Extract the [x, y] coordinate from the center of the cell holding the provided text.  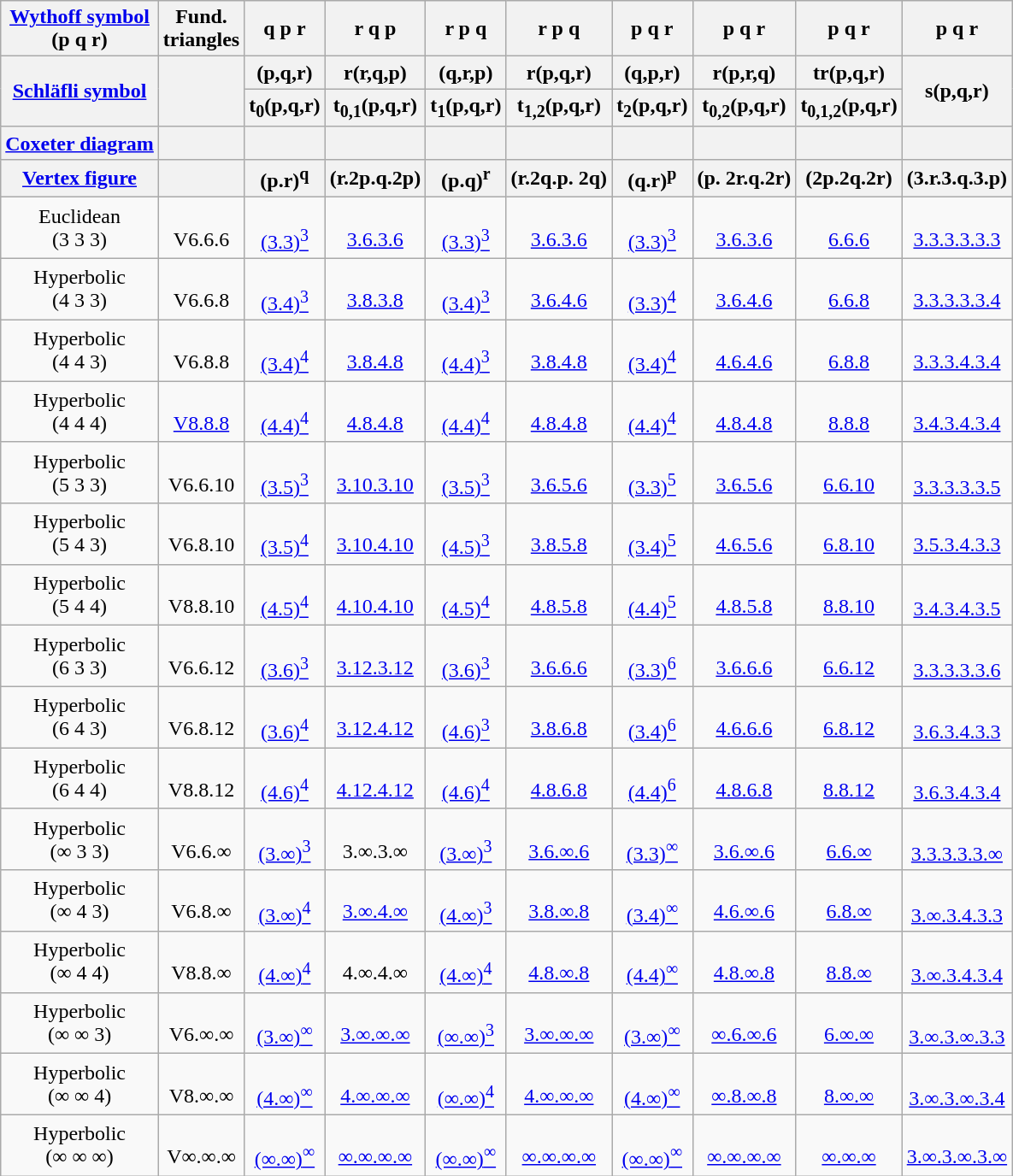
8.8.10 [849, 595]
Hyperbolic(∞ 3 3) [80, 839]
(3.6)4 [285, 717]
Hyperbolic(5 4 3) [80, 534]
8.8.∞ [849, 961]
V6.6.∞ [201, 839]
3.4.3.4.3.4 [957, 412]
Hyperbolic(∞ 4 4) [80, 961]
8.8.8 [849, 412]
t2(p,q,r) [652, 108]
3.6.3.4.3.3 [957, 717]
3.8.6.8 [559, 717]
3.3.3.3.3.4 [957, 289]
Hyperbolic(4 3 3) [80, 289]
4.6.5.6 [744, 534]
(4.4)∞ [652, 961]
6.6.∞ [849, 839]
(q.r)p [652, 178]
∞.∞.∞ [849, 1145]
t1(p,q,r) [466, 108]
V6.∞.∞ [201, 1023]
(4.∞)3 [466, 901]
Hyperbolic(6 4 3) [80, 717]
4.∞.4.∞ [375, 961]
∞.8.∞.8 [744, 1085]
V∞.∞.∞ [201, 1145]
(∞.∞)4 [466, 1085]
(q,p,r) [652, 73]
(4.6)3 [466, 717]
V6.8.8 [201, 350]
(3.5)4 [285, 534]
(3.3)5 [652, 473]
Euclidean(3 3 3) [80, 228]
3.3.3.3.3.6 [957, 656]
V8.8.8 [201, 412]
6.8.10 [849, 534]
q p r [285, 29]
3.∞.3.∞.3.∞ [957, 1145]
s(p,q,r) [957, 91]
(r.2q.p. 2q) [559, 178]
V6.8.12 [201, 717]
6.8.8 [849, 350]
Coxeter diagram [80, 143]
Hyperbolic(6 4 4) [80, 779]
3.∞.3.∞ [375, 839]
(∞.∞)3 [466, 1023]
V6.8.10 [201, 534]
V6.6.8 [201, 289]
Hyperbolic(5 4 4) [80, 595]
V8.∞.∞ [201, 1085]
3.8.3.8 [375, 289]
6.6.8 [849, 289]
V8.8.10 [201, 595]
t0(p,q,r) [285, 108]
tr(p,q,r) [849, 73]
3.∞.4.∞ [375, 901]
3.12.3.12 [375, 656]
3.8.∞.8 [559, 901]
r q p [375, 29]
4.10.4.10 [375, 595]
(3.4)5 [652, 534]
Hyperbolic(4 4 4) [80, 412]
(3.∞)4 [285, 901]
Schläfli symbol [80, 91]
V6.6.12 [201, 656]
r(p,q,r) [559, 73]
(q,r,p) [466, 73]
3.10.3.10 [375, 473]
Hyperbolic(6 3 3) [80, 656]
(p.r)q [285, 178]
(r.2p.q.2p) [375, 178]
(p. 2r.q.2r) [744, 178]
V6.6.10 [201, 473]
(4.4)3 [466, 350]
3.3.3.4.3.4 [957, 350]
(4.4)5 [652, 595]
Wythoff symbol(p q r) [80, 29]
t0,2(p,q,r) [744, 108]
(3.3)4 [652, 289]
3.8.5.8 [559, 534]
∞.6.∞.6 [744, 1023]
r(r,q,p) [375, 73]
t0,1,2(p,q,r) [849, 108]
V8.8.∞ [201, 961]
4.6.∞.6 [744, 901]
(3.4)6 [652, 717]
(2p.2q.2r) [849, 178]
4.6.6.6 [744, 717]
3.3.3.3.3.5 [957, 473]
6.6.6 [849, 228]
3.∞.3.4.3.3 [957, 901]
Hyperbolic(5 3 3) [80, 473]
4.6.4.6 [744, 350]
(p,q,r) [285, 73]
8.∞.∞ [849, 1085]
6.8.∞ [849, 901]
8.8.12 [849, 779]
t1,2(p,q,r) [559, 108]
Hyperbolic(∞ 4 3) [80, 901]
(3.3)6 [652, 656]
3.12.4.12 [375, 717]
(4.4)6 [652, 779]
V6.6.6 [201, 228]
(p.q)r [466, 178]
3.6.3.4.3.4 [957, 779]
3.10.4.10 [375, 534]
Fund.triangles [201, 29]
Hyperbolic(∞ ∞ 4) [80, 1085]
3.∞.3.∞.3.3 [957, 1023]
Hyperbolic(4 4 3) [80, 350]
(3.r.3.q.3.p) [957, 178]
6.6.10 [849, 473]
(4.5)3 [466, 534]
3.∞.3.4.3.4 [957, 961]
3.3.3.3.3.∞ [957, 839]
6.6.12 [849, 656]
(3.3)∞ [652, 839]
V8.8.12 [201, 779]
r(p,r,q) [744, 73]
3.4.3.4.3.5 [957, 595]
(3.4)∞ [652, 901]
4.12.4.12 [375, 779]
3.∞.3.∞.3.4 [957, 1085]
V6.8.∞ [201, 901]
t0,1(p,q,r) [375, 108]
Hyperbolic(∞ ∞ ∞) [80, 1145]
Hyperbolic(∞ ∞ 3) [80, 1023]
3.3.3.3.3.3 [957, 228]
Vertex figure [80, 178]
6.∞.∞ [849, 1023]
3.5.3.4.3.3 [957, 534]
6.8.12 [849, 717]
